For the text-containing cell, return its midpoint in (X, Y) coordinate format. 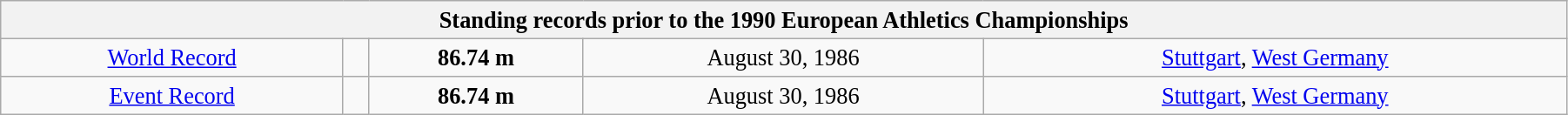
Event Record (172, 95)
Standing records prior to the 1990 European Athletics Championships (784, 19)
World Record (172, 57)
